Locate the cell with the specified text and output its [X, Y] center coordinate. 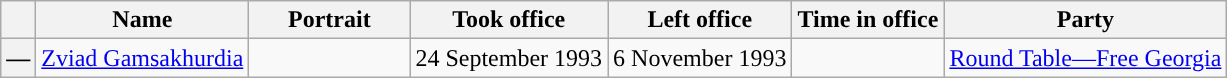
— [18, 58]
Name [142, 20]
6 November 1993 [700, 58]
Took office [509, 20]
24 September 1993 [509, 58]
Portrait [330, 20]
Time in office [868, 20]
Round Table—Free Georgia [1086, 58]
Party [1086, 20]
Zviad Gamsakhurdia [142, 58]
Left office [700, 20]
